Return [X, Y] of the center of cell containing provided text 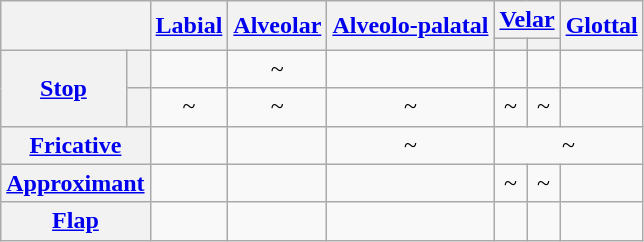
Fricative [76, 145]
Alveolo-palatal [410, 26]
Flap [76, 221]
Velar [527, 20]
Labial [189, 26]
Approximant [76, 183]
Glottal [602, 26]
Alveolar [278, 26]
Stop [64, 88]
